Determine the [x, y] coordinate at the center of the cell enclosing the given text.  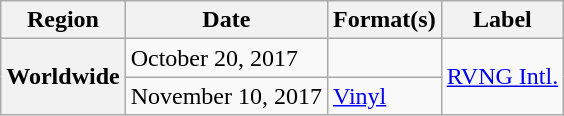
Label [502, 20]
RVNG Intl. [502, 77]
Vinyl [385, 96]
Date [226, 20]
Format(s) [385, 20]
Region [63, 20]
Worldwide [63, 77]
November 10, 2017 [226, 96]
October 20, 2017 [226, 58]
